Pinpoint the cell where the given text exists, returning its [x, y] midpoint coordinate. 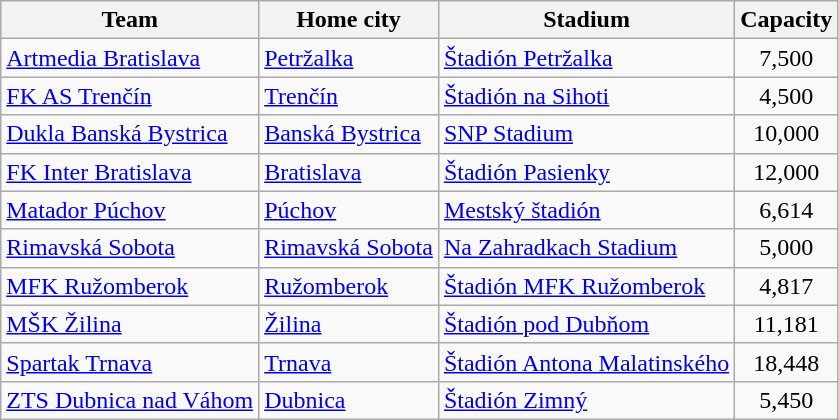
Žilina [349, 324]
Štadión Zimný [586, 400]
Štadión MFK Ružomberok [586, 286]
4,817 [786, 286]
Mestský štadión [586, 210]
18,448 [786, 362]
Bratislava [349, 172]
5,000 [786, 248]
Na Zahradkach Stadium [586, 248]
Štadión na Sihoti [586, 96]
11,181 [786, 324]
Home city [349, 20]
Trenčín [349, 96]
10,000 [786, 134]
Štadión Petržalka [586, 58]
Stadium [586, 20]
Púchov [349, 210]
MŠK Žilina [130, 324]
ZTS Dubnica nad Váhom [130, 400]
SNP Stadium [586, 134]
Petržalka [349, 58]
7,500 [786, 58]
Dukla Banská Bystrica [130, 134]
Team [130, 20]
Dubnica [349, 400]
Štadión Pasienky [586, 172]
12,000 [786, 172]
6,614 [786, 210]
FK Inter Bratislava [130, 172]
Štadión Antona Malatinského [586, 362]
Matador Púchov [130, 210]
Trnava [349, 362]
4,500 [786, 96]
Capacity [786, 20]
MFK Ružomberok [130, 286]
FK AS Trenčín [130, 96]
Štadión pod Dubňom [586, 324]
Ružomberok [349, 286]
Spartak Trnava [130, 362]
5,450 [786, 400]
Banská Bystrica [349, 134]
Artmedia Bratislava [130, 58]
